Pinpoint the cell where the given text exists, returning its (X, Y) midpoint coordinate. 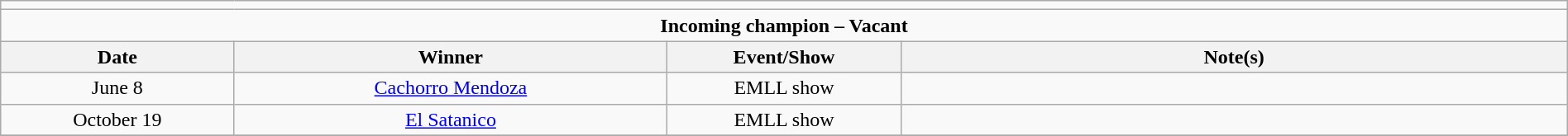
El Satanico (451, 120)
Note(s) (1234, 57)
Winner (451, 57)
Cachorro Mendoza (451, 88)
June 8 (117, 88)
Date (117, 57)
Incoming champion – Vacant (784, 26)
October 19 (117, 120)
Event/Show (784, 57)
